Detect which cell encompasses the target text, then output its [X, Y] center coordinate. 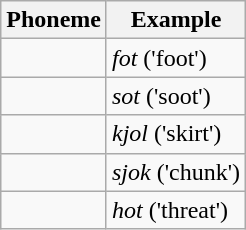
kjol ('skirt') [176, 134]
hot ('threat') [176, 210]
sjok ('chunk') [176, 172]
sot ('soot') [176, 96]
Phoneme [54, 20]
Example [176, 20]
fot ('foot') [176, 58]
